Pinpoint the cell where the given text exists, returning its [X, Y] midpoint coordinate. 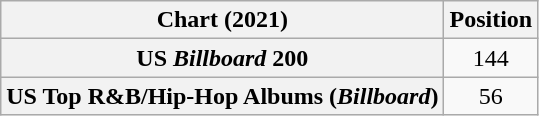
Position [491, 20]
56 [491, 96]
US Top R&B/Hip-Hop Albums (Billboard) [222, 96]
144 [491, 58]
Chart (2021) [222, 20]
US Billboard 200 [222, 58]
